Provide the (x, y) coordinate of the cell's center where the given text is located.  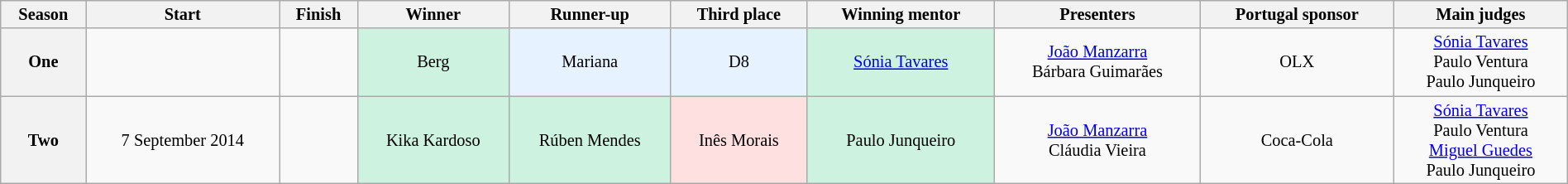
Winner (433, 14)
Sónia TavaresPaulo VenturaPaulo Junqueiro (1481, 62)
One (43, 62)
Portugal sponsor (1297, 14)
Winning mentor (901, 14)
Third place (739, 14)
Berg (433, 62)
Presenters (1097, 14)
Start (183, 14)
Season (43, 14)
D8 (739, 62)
Kika Kardoso (433, 140)
Coca-Cola (1297, 140)
João ManzarraCláudia Vieira (1097, 140)
Rúben Mendes (590, 140)
Runner-up (590, 14)
Mariana (590, 62)
Finish (319, 14)
7 September 2014 (183, 140)
Sónia Tavares (901, 62)
Paulo Junqueiro (901, 140)
Inês Morais (739, 140)
Two (43, 140)
João ManzarraBárbara Guimarães (1097, 62)
OLX (1297, 62)
Main judges (1481, 14)
Sónia TavaresPaulo VenturaMiguel GuedesPaulo Junqueiro (1481, 140)
